Locate the cell with the specified text and output its (X, Y) center coordinate. 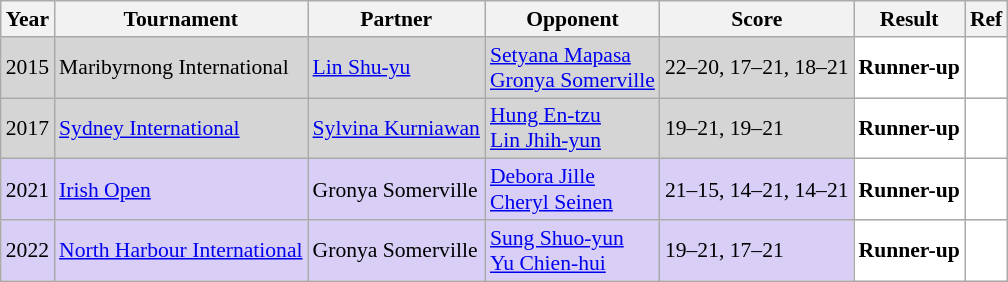
North Harbour International (181, 250)
Maribyrnong International (181, 68)
Ref (986, 19)
Result (910, 19)
Sydney International (181, 128)
Lin Shu-yu (396, 68)
Irish Open (181, 190)
Debora Jille Cheryl Seinen (572, 190)
Score (757, 19)
Opponent (572, 19)
2021 (28, 190)
2022 (28, 250)
19–21, 19–21 (757, 128)
Hung En-tzu Lin Jhih-yun (572, 128)
2015 (28, 68)
Sylvina Kurniawan (396, 128)
Setyana Mapasa Gronya Somerville (572, 68)
21–15, 14–21, 14–21 (757, 190)
Sung Shuo-yun Yu Chien-hui (572, 250)
22–20, 17–21, 18–21 (757, 68)
2017 (28, 128)
Tournament (181, 19)
Year (28, 19)
Partner (396, 19)
19–21, 17–21 (757, 250)
